Provide the [x, y] coordinate of the cell's center where the given text is located.  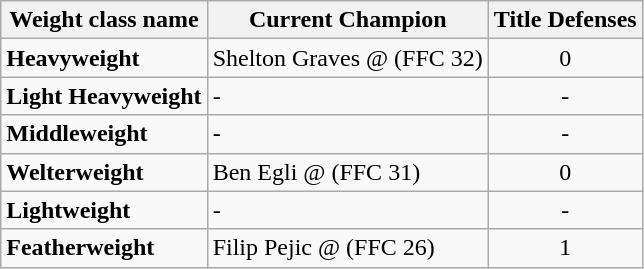
Light Heavyweight [104, 96]
Welterweight [104, 172]
Shelton Graves @ (FFC 32) [348, 58]
Title Defenses [565, 20]
Lightweight [104, 210]
1 [565, 248]
Filip Pejic @ (FFC 26) [348, 248]
Current Champion [348, 20]
Middleweight [104, 134]
Heavyweight [104, 58]
Weight class name [104, 20]
Ben Egli @ (FFC 31) [348, 172]
Featherweight [104, 248]
